Identify which cell holds the provided text, then report its (X, Y) central coordinate. 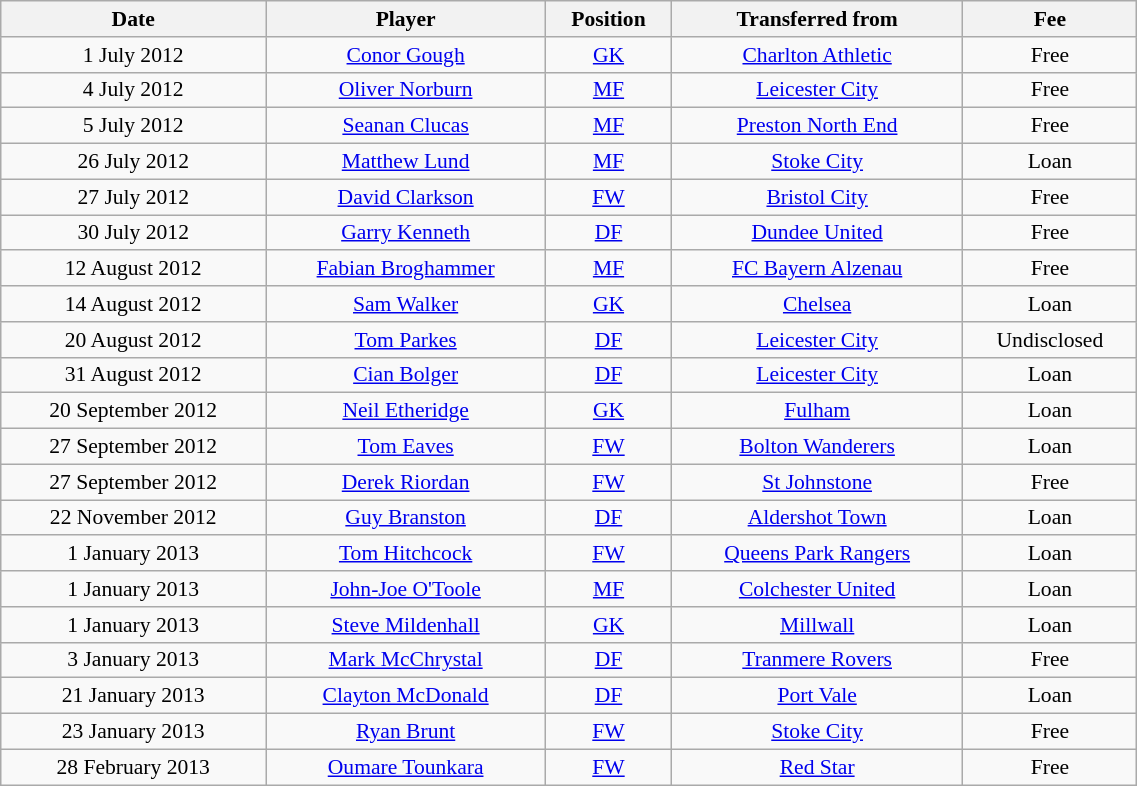
John-Joe O'Toole (406, 589)
31 August 2012 (134, 375)
3 January 2013 (134, 660)
St Johnstone (817, 482)
Red Star (817, 767)
Player (406, 19)
Preston North End (817, 126)
4 July 2012 (134, 90)
Cian Bolger (406, 375)
Neil Etheridge (406, 411)
Oumare Tounkara (406, 767)
Aldershot Town (817, 518)
Queens Park Rangers (817, 554)
Chelsea (817, 304)
David Clarkson (406, 197)
Oliver Norburn (406, 90)
Bolton Wanderers (817, 447)
20 September 2012 (134, 411)
1 July 2012 (134, 55)
Bristol City (817, 197)
Matthew Lund (406, 162)
FC Bayern Alzenau (817, 269)
12 August 2012 (134, 269)
Sam Walker (406, 304)
Tom Hitchcock (406, 554)
Transferred from (817, 19)
Mark McChrystal (406, 660)
28 February 2013 (134, 767)
Fabian Broghammer (406, 269)
22 November 2012 (134, 518)
Clayton McDonald (406, 696)
14 August 2012 (134, 304)
Port Vale (817, 696)
Tranmere Rovers (817, 660)
Seanan Clucas (406, 126)
Millwall (817, 625)
Ryan Brunt (406, 732)
30 July 2012 (134, 233)
Fee (1050, 19)
Position (609, 19)
27 July 2012 (134, 197)
Steve Mildenhall (406, 625)
5 July 2012 (134, 126)
Charlton Athletic (817, 55)
Date (134, 19)
Derek Riordan (406, 482)
Guy Branston (406, 518)
Tom Eaves (406, 447)
Conor Gough (406, 55)
Garry Kenneth (406, 233)
26 July 2012 (134, 162)
Undisclosed (1050, 340)
Tom Parkes (406, 340)
23 January 2013 (134, 732)
20 August 2012 (134, 340)
Colchester United (817, 589)
Dundee United (817, 233)
Fulham (817, 411)
21 January 2013 (134, 696)
